Locate the cell with the specified text and output its [X, Y] center coordinate. 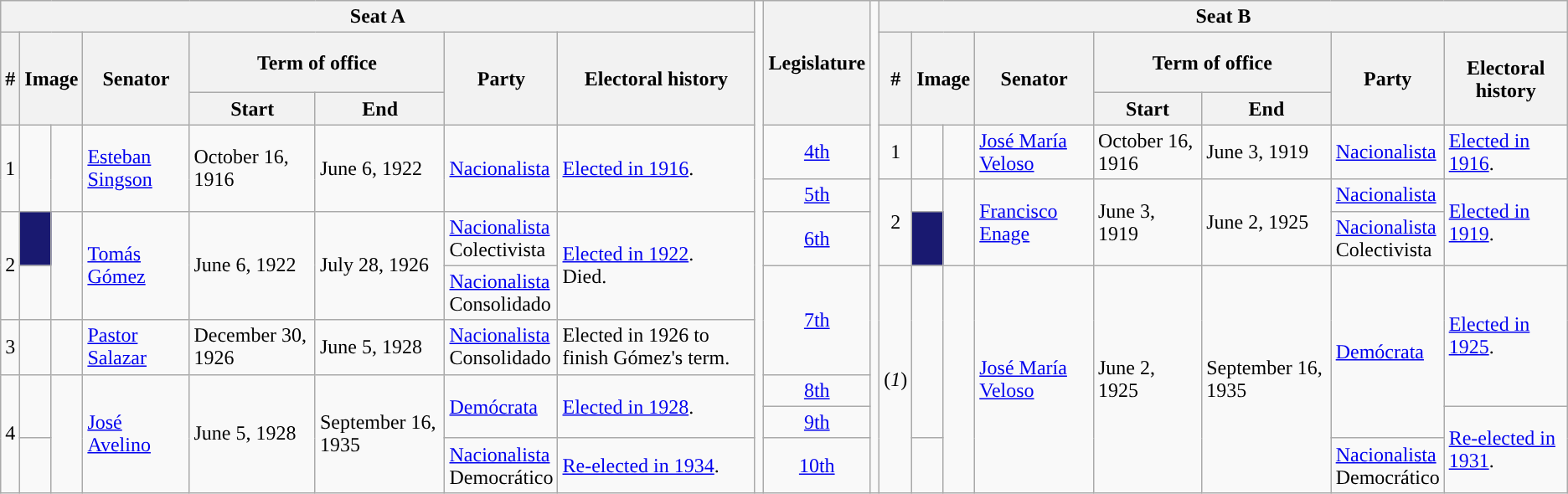
Elected in 1926 to finish Gómez's term. [657, 347]
Re-elected in 1934. [657, 466]
December 30, 1926 [253, 347]
Elected in 1928. [657, 406]
July 28, 1926 [380, 265]
10th [818, 466]
5th [818, 195]
7th [818, 320]
Legislature [818, 63]
Tomás Gómez [136, 265]
6th [818, 238]
José Avelino [136, 434]
Francisco Enage [1034, 223]
9th [818, 422]
(1) [896, 378]
Elected in 1922.Died. [657, 265]
Pastor Salazar [136, 347]
8th [818, 390]
Elected in 1925. [1506, 336]
4th [818, 152]
Re-elected in 1931. [1506, 449]
Seat B [1224, 17]
3 [10, 347]
Seat A [378, 17]
Esteban Singson [136, 167]
4 [10, 434]
Elected in 1919. [1506, 223]
